Pinpoint the cell where the given text exists, returning its (x, y) midpoint coordinate. 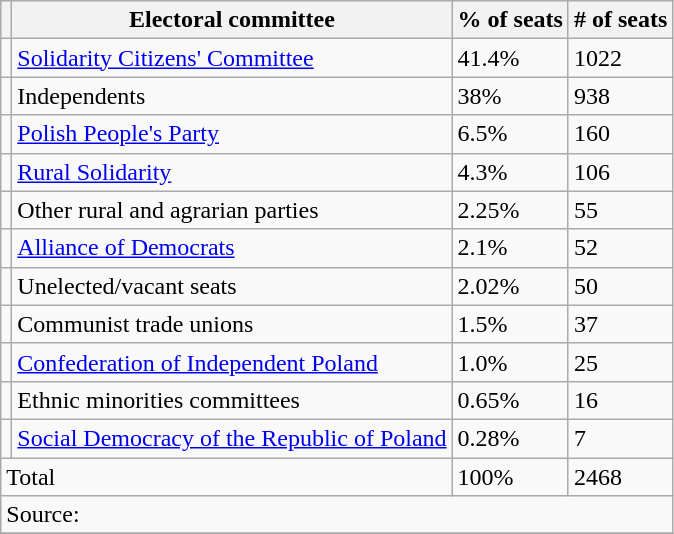
Polish People's Party (232, 134)
2.25% (510, 210)
Alliance of Democrats (232, 248)
Independents (232, 96)
2.02% (510, 286)
Rural Solidarity (232, 172)
16 (620, 400)
7 (620, 438)
Unelected/vacant seats (232, 286)
Social Democracy of the Republic of Poland (232, 438)
25 (620, 362)
1.5% (510, 324)
4.3% (510, 172)
1.0% (510, 362)
1022 (620, 58)
2.1% (510, 248)
Other rural and agrarian parties (232, 210)
0.65% (510, 400)
Ethnic minorities committees (232, 400)
% of seats (510, 20)
0.28% (510, 438)
160 (620, 134)
Total (226, 477)
41.4% (510, 58)
Solidarity Citizens' Committee (232, 58)
Confederation of Independent Poland (232, 362)
50 (620, 286)
55 (620, 210)
37 (620, 324)
38% (510, 96)
Communist trade unions (232, 324)
6.5% (510, 134)
100% (510, 477)
106 (620, 172)
# of seats (620, 20)
52 (620, 248)
938 (620, 96)
Electoral committee (232, 20)
Source: (337, 515)
2468 (620, 477)
